Provide the (X, Y) coordinate of the cell's center where the given text is located.  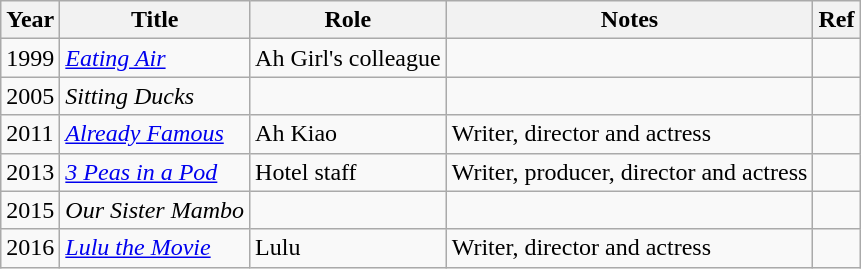
Role (348, 20)
1999 (30, 58)
Ah Girl's colleague (348, 58)
2011 (30, 134)
Lulu the Movie (155, 248)
Hotel staff (348, 172)
Our Sister Mambo (155, 210)
Ref (836, 20)
2005 (30, 96)
Eating Air (155, 58)
Notes (630, 20)
Sitting Ducks (155, 96)
Title (155, 20)
Writer, producer, director and actress (630, 172)
3 Peas in a Pod (155, 172)
Ah Kiao (348, 134)
Lulu (348, 248)
2013 (30, 172)
2015 (30, 210)
Already Famous (155, 134)
2016 (30, 248)
Year (30, 20)
